Identify which cell holds the provided text, then report its (x, y) central coordinate. 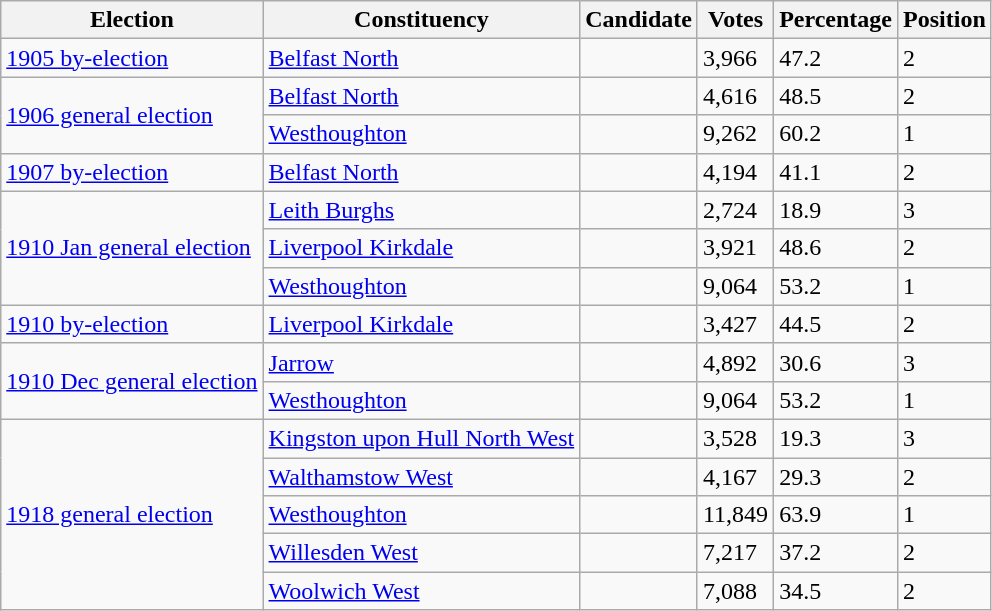
1905 by-election (132, 58)
1910 by-election (132, 324)
Willesden West (422, 553)
Candidate (639, 20)
34.5 (836, 591)
7,088 (735, 591)
3,966 (735, 58)
3,921 (735, 248)
30.6 (836, 362)
4,167 (735, 477)
4,616 (735, 96)
Position (945, 20)
41.1 (836, 172)
29.3 (836, 477)
Votes (735, 20)
9,262 (735, 134)
1910 Jan general election (132, 248)
7,217 (735, 553)
Constituency (422, 20)
19.3 (836, 438)
Percentage (836, 20)
4,194 (735, 172)
60.2 (836, 134)
37.2 (836, 553)
1906 general election (132, 115)
44.5 (836, 324)
1907 by-election (132, 172)
11,849 (735, 515)
63.9 (836, 515)
Kingston upon Hull North West (422, 438)
3,427 (735, 324)
47.2 (836, 58)
Woolwich West (422, 591)
48.5 (836, 96)
Jarrow (422, 362)
Walthamstow West (422, 477)
3,528 (735, 438)
18.9 (836, 210)
Election (132, 20)
2,724 (735, 210)
4,892 (735, 362)
1910 Dec general election (132, 381)
48.6 (836, 248)
Leith Burghs (422, 210)
1918 general election (132, 514)
